Return (x, y) of the center of cell containing provided text 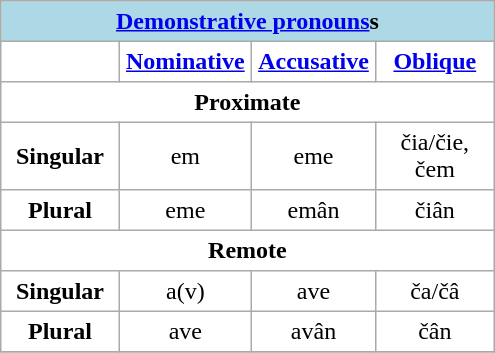
Demonstrative pronounss (248, 21)
čia/čie, čem (435, 156)
em (185, 156)
a(v) (185, 291)
emân (313, 210)
Nominative (185, 61)
Proximate (248, 102)
Accusative (313, 61)
avân (313, 331)
čân (435, 331)
Oblique (435, 61)
ča/čâ (435, 291)
čiân (435, 210)
Remote (248, 250)
